Detect which cell encompasses the target text, then output its [X, Y] center coordinate. 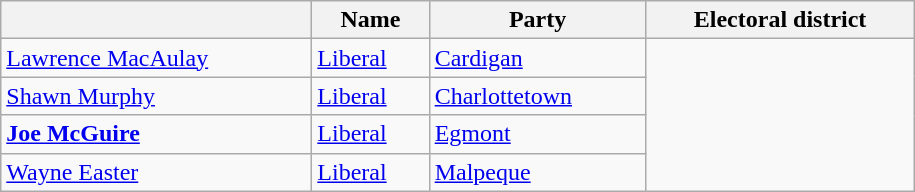
Malpeque [538, 172]
Party [538, 20]
Lawrence MacAulay [156, 58]
Charlottetown [538, 96]
Egmont [538, 134]
Wayne Easter [156, 172]
Electoral district [780, 20]
Cardigan [538, 58]
Name [370, 20]
Joe McGuire [156, 134]
Shawn Murphy [156, 96]
